Provide the (X, Y) coordinate of the cell's center where the given text is located.  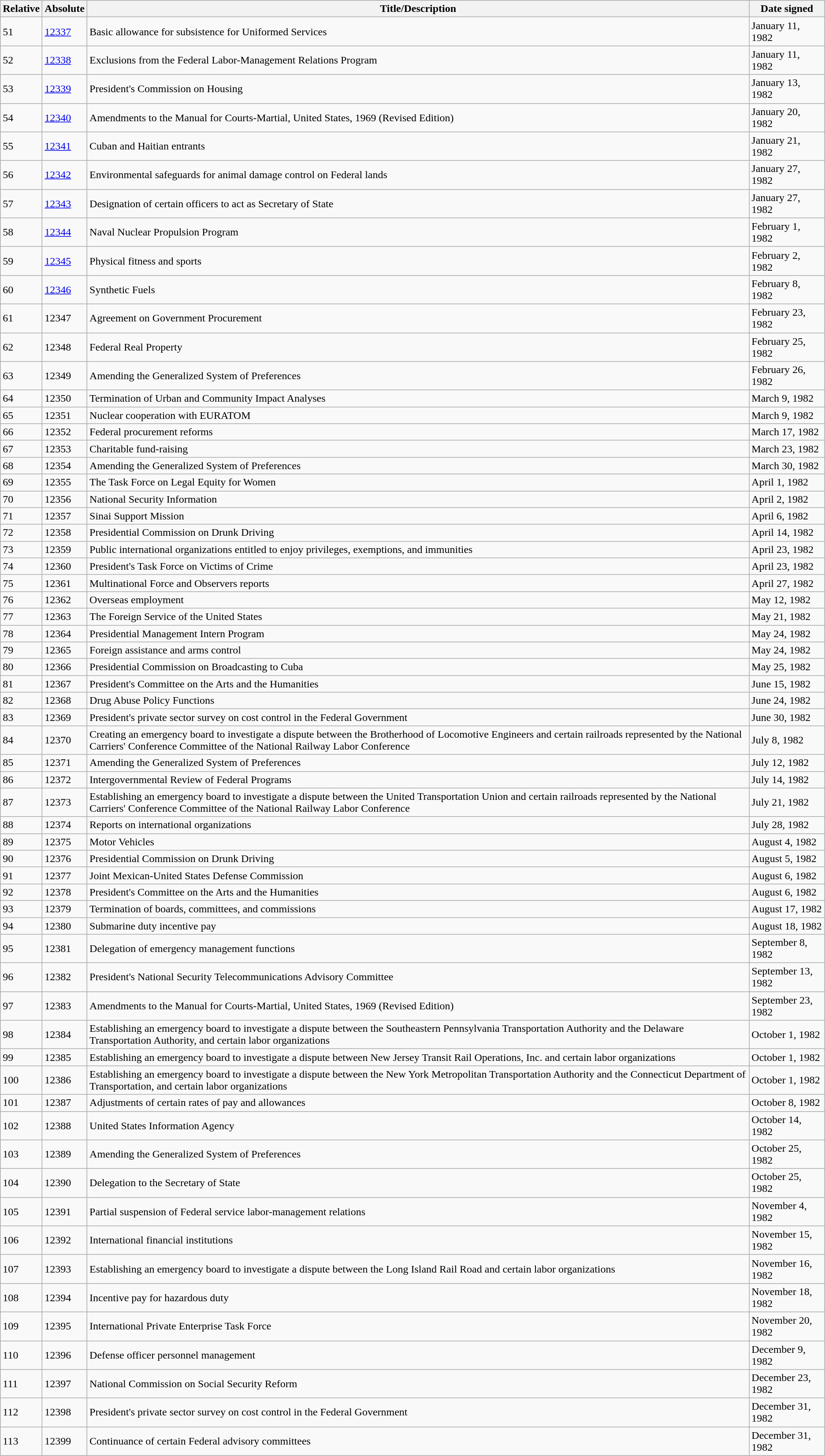
12339 (65, 89)
12368 (65, 701)
June 30, 1982 (787, 717)
March 17, 1982 (787, 432)
61 (21, 318)
October 8, 1982 (787, 1103)
Title/Description (418, 9)
12380 (65, 926)
97 (21, 1006)
63 (21, 376)
12356 (65, 499)
September 8, 1982 (787, 949)
The Task Force on Legal Equity for Women (418, 482)
Defense officer personnel management (418, 1355)
Adjustments of certain rates of pay and allowances (418, 1103)
Designation of certain officers to act as Secretary of State (418, 204)
67 (21, 449)
12386 (65, 1080)
Presidential Management Intern Program (418, 634)
April 6, 1982 (787, 516)
12360 (65, 566)
Reports on international organizations (418, 825)
December 9, 1982 (787, 1355)
June 24, 1982 (787, 701)
May 12, 1982 (787, 600)
12348 (65, 347)
12355 (65, 482)
110 (21, 1355)
March 30, 1982 (787, 466)
96 (21, 977)
51 (21, 32)
November 16, 1982 (787, 1269)
102 (21, 1125)
President's Task Force on Victims of Crime (418, 566)
108 (21, 1297)
72 (21, 533)
12373 (65, 803)
12394 (65, 1297)
99 (21, 1057)
President's Commission on Housing (418, 89)
86 (21, 780)
69 (21, 482)
58 (21, 232)
November 20, 1982 (787, 1326)
100 (21, 1080)
77 (21, 616)
November 15, 1982 (787, 1240)
Agreement on Government Procurement (418, 318)
12352 (65, 432)
12369 (65, 717)
92 (21, 892)
Partial suspension of Federal service labor-management relations (418, 1212)
January 21, 1982 (787, 146)
July 12, 1982 (787, 763)
12377 (65, 875)
52 (21, 60)
August 4, 1982 (787, 842)
74 (21, 566)
November 4, 1982 (787, 1212)
Naval Nuclear Propulsion Program (418, 232)
12395 (65, 1326)
12397 (65, 1384)
94 (21, 926)
Cuban and Haitian entrants (418, 146)
United States Information Agency (418, 1125)
February 1, 1982 (787, 232)
12351 (65, 415)
79 (21, 650)
59 (21, 261)
Environmental safeguards for animal damage control on Federal lands (418, 175)
88 (21, 825)
12344 (65, 232)
12382 (65, 977)
International financial institutions (418, 1240)
12361 (65, 583)
105 (21, 1212)
12367 (65, 684)
International Private Enterprise Task Force (418, 1326)
12399 (65, 1441)
12385 (65, 1057)
12346 (65, 289)
81 (21, 684)
February 2, 1982 (787, 261)
12398 (65, 1413)
February 26, 1982 (787, 376)
Basic allowance for subsistence for Uniformed Services (418, 32)
12387 (65, 1103)
12363 (65, 616)
November 18, 1982 (787, 1297)
12345 (65, 261)
98 (21, 1034)
Submarine duty incentive pay (418, 926)
60 (21, 289)
Physical fitness and sports (418, 261)
12340 (65, 117)
Drug Abuse Policy Functions (418, 701)
Multinational Force and Observers reports (418, 583)
103 (21, 1154)
February 8, 1982 (787, 289)
12396 (65, 1355)
89 (21, 842)
12379 (65, 909)
12376 (65, 859)
65 (21, 415)
12388 (65, 1125)
12342 (65, 175)
84 (21, 740)
April 14, 1982 (787, 533)
76 (21, 600)
August 5, 1982 (787, 859)
12353 (65, 449)
12381 (65, 949)
12390 (65, 1183)
August 18, 1982 (787, 926)
February 23, 1982 (787, 318)
President's National Security Telecommunications Advisory Committee (418, 977)
12375 (65, 842)
104 (21, 1183)
12349 (65, 376)
July 14, 1982 (787, 780)
106 (21, 1240)
Termination of Urban and Community Impact Analyses (418, 399)
66 (21, 432)
Relative (21, 9)
75 (21, 583)
55 (21, 146)
109 (21, 1326)
82 (21, 701)
Foreign assistance and arms control (418, 650)
12372 (65, 780)
93 (21, 909)
12383 (65, 1006)
The Foreign Service of the United States (418, 616)
May 25, 1982 (787, 667)
October 14, 1982 (787, 1125)
Synthetic Fuels (418, 289)
12359 (65, 549)
78 (21, 634)
Sinai Support Mission (418, 516)
62 (21, 347)
95 (21, 949)
112 (21, 1413)
12365 (65, 650)
Intergovernmental Review of Federal Programs (418, 780)
Delegation of emergency management functions (418, 949)
54 (21, 117)
12362 (65, 600)
Joint Mexican-United States Defense Commission (418, 875)
Motor Vehicles (418, 842)
56 (21, 175)
March 23, 1982 (787, 449)
113 (21, 1441)
12341 (65, 146)
12347 (65, 318)
71 (21, 516)
12384 (65, 1034)
73 (21, 549)
101 (21, 1103)
12358 (65, 533)
August 17, 1982 (787, 909)
12393 (65, 1269)
National Commission on Social Security Reform (418, 1384)
70 (21, 499)
Overseas employment (418, 600)
Establishing an emergency board to investigate a dispute between New Jersey Transit Rail Operations, Inc. and certain labor organizations (418, 1057)
83 (21, 717)
12364 (65, 634)
80 (21, 667)
12374 (65, 825)
111 (21, 1384)
July 21, 1982 (787, 803)
Exclusions from the Federal Labor-Management Relations Program (418, 60)
90 (21, 859)
Establishing an emergency board to investigate a dispute between the Long Island Rail Road and certain labor organizations (418, 1269)
12338 (65, 60)
April 1, 1982 (787, 482)
January 20, 1982 (787, 117)
National Security Information (418, 499)
12371 (65, 763)
12337 (65, 32)
December 23, 1982 (787, 1384)
September 23, 1982 (787, 1006)
12389 (65, 1154)
12357 (65, 516)
Presidential Commission on Broadcasting to Cuba (418, 667)
12378 (65, 892)
Federal procurement reforms (418, 432)
57 (21, 204)
12391 (65, 1212)
Termination of boards, committees, and commissions (418, 909)
July 8, 1982 (787, 740)
Continuance of certain Federal advisory committees (418, 1441)
Federal Real Property (418, 347)
12366 (65, 667)
68 (21, 466)
107 (21, 1269)
July 28, 1982 (787, 825)
Charitable fund-raising (418, 449)
June 15, 1982 (787, 684)
12343 (65, 204)
February 25, 1982 (787, 347)
Date signed (787, 9)
Nuclear cooperation with EURATOM (418, 415)
12370 (65, 740)
April 27, 1982 (787, 583)
12392 (65, 1240)
September 13, 1982 (787, 977)
12350 (65, 399)
64 (21, 399)
Absolute (65, 9)
April 2, 1982 (787, 499)
12354 (65, 466)
January 13, 1982 (787, 89)
Public international organizations entitled to enjoy privileges, exemptions, and immunities (418, 549)
Delegation to the Secretary of State (418, 1183)
85 (21, 763)
87 (21, 803)
53 (21, 89)
Incentive pay for hazardous duty (418, 1297)
91 (21, 875)
May 21, 1982 (787, 616)
